Return [x, y] of the center of cell containing provided text 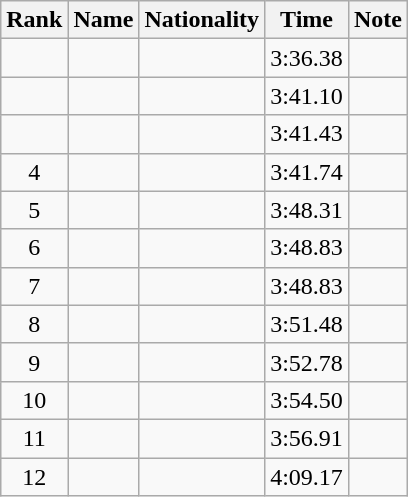
3:56.91 [307, 438]
9 [34, 362]
11 [34, 438]
3:51.48 [307, 324]
8 [34, 324]
Nationality [202, 20]
Rank [34, 20]
Time [307, 20]
12 [34, 477]
4 [34, 172]
3:52.78 [307, 362]
3:48.31 [307, 210]
3:41.43 [307, 134]
5 [34, 210]
3:54.50 [307, 400]
3:41.74 [307, 172]
3:41.10 [307, 96]
6 [34, 248]
4:09.17 [307, 477]
Name [104, 20]
3:36.38 [307, 58]
10 [34, 400]
7 [34, 286]
Note [378, 20]
